Determine the (X, Y) coordinate at the center of the cell enclosing the given text.  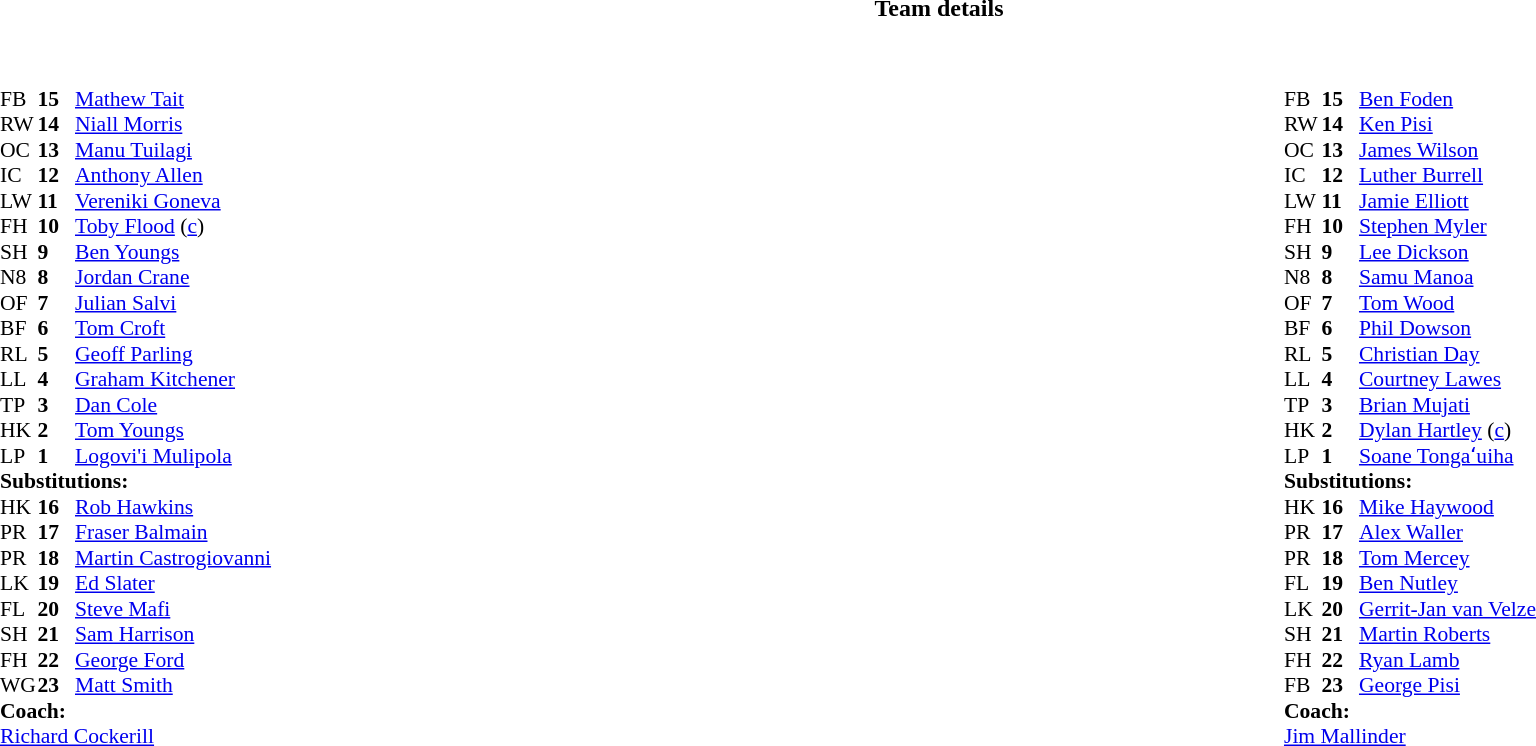
Anthony Allen (173, 175)
Tom Croft (173, 329)
Mike Haywood (1448, 507)
Christian Day (1448, 354)
Manu Tuilagi (173, 150)
Vereniki Goneva (173, 201)
George Ford (173, 660)
Tom Mercey (1448, 558)
Tom Wood (1448, 303)
Matt Smith (173, 685)
Phil Dowson (1448, 329)
Luther Burrell (1448, 175)
Tom Youngs (173, 431)
Geoff Parling (173, 354)
Rob Hawkins (173, 507)
George Pisi (1448, 685)
Dylan Hartley (c) (1448, 431)
Sam Harrison (173, 635)
Mathew Tait (173, 99)
Ben Youngs (173, 252)
Niall Morris (173, 125)
Ben Nutley (1448, 583)
Alex Waller (1448, 533)
Fraser Balmain (173, 533)
James Wilson (1448, 150)
Jamie Elliott (1448, 201)
Ken Pisi (1448, 125)
Courtney Lawes (1448, 379)
Lee Dickson (1448, 252)
Logovi'i Mulipola (173, 456)
WG (19, 685)
Martin Roberts (1448, 635)
Ben Foden (1448, 99)
Ed Slater (173, 583)
Stephen Myler (1448, 227)
Toby Flood (c) (173, 227)
Julian Salvi (173, 303)
Soane Tongaʻuiha (1448, 456)
Brian Mujati (1448, 405)
Jordan Crane (173, 277)
Dan Cole (173, 405)
Ryan Lamb (1448, 660)
Samu Manoa (1448, 277)
Gerrit-Jan van Velze (1448, 609)
Martin Castrogiovanni (173, 558)
Steve Mafi (173, 609)
Graham Kitchener (173, 379)
